Locate the cell with the specified text and output its (X, Y) center coordinate. 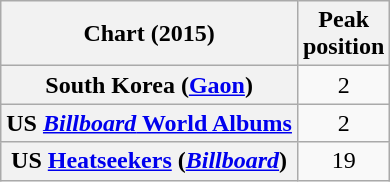
South Korea (Gaon) (150, 85)
19 (343, 161)
US Billboard World Albums (150, 123)
Chart (2015) (150, 34)
Peakposition (343, 34)
US Heatseekers (Billboard) (150, 161)
